Return the [X, Y] coordinate for the center point of the cell that contains the specified text.  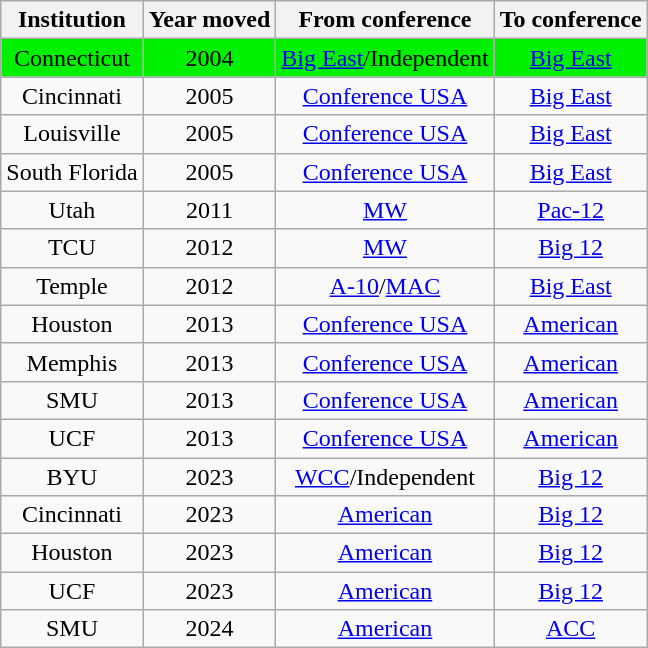
Connecticut [72, 58]
Big East/Independent [385, 58]
A-10/MAC [385, 286]
Pac-12 [570, 210]
Institution [72, 20]
2004 [210, 58]
Louisville [72, 134]
WCC/Independent [385, 477]
2011 [210, 210]
Year moved [210, 20]
To conference [570, 20]
2024 [210, 629]
South Florida [72, 172]
BYU [72, 477]
ACC [570, 629]
From conference [385, 20]
Utah [72, 210]
Memphis [72, 362]
Temple [72, 286]
TCU [72, 248]
